Detect which cell encompasses the target text, then output its (x, y) center coordinate. 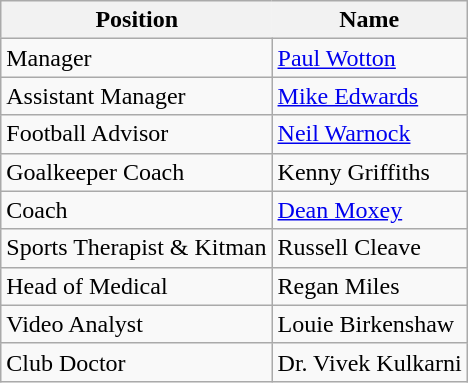
Position (136, 20)
Coach (136, 210)
Assistant Manager (136, 96)
Russell Cleave (370, 248)
Club Doctor (136, 362)
Head of Medical (136, 286)
Dean Moxey (370, 210)
Regan Miles (370, 286)
Video Analyst (136, 324)
Goalkeeper Coach (136, 172)
Paul Wotton (370, 58)
Sports Therapist & Kitman (136, 248)
Neil Warnock (370, 134)
Mike Edwards (370, 96)
Manager (136, 58)
Football Advisor (136, 134)
Name (370, 20)
Kenny Griffiths (370, 172)
Dr. Vivek Kulkarni (370, 362)
Louie Birkenshaw (370, 324)
